Capture the cell that displays the provided text and extract its [X, Y] central coordinate. 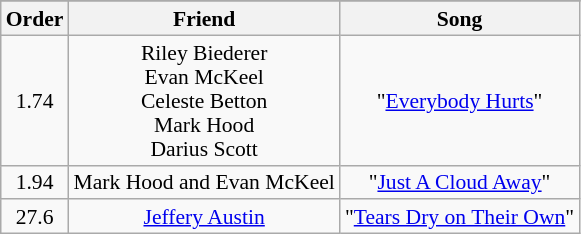
Riley Biederer Evan McKeel Celeste Betton Mark Hood Darius Scott [204, 100]
Song [460, 18]
1.94 [35, 182]
Mark Hood and Evan McKeel [204, 182]
"Everybody Hurts" [460, 100]
Friend [204, 18]
Order [35, 18]
1.74 [35, 100]
"Just A Cloud Away" [460, 182]
"Tears Dry on Their Own" [460, 217]
Jeffery Austin [204, 217]
27.6 [35, 217]
